From the cell containing the given text, extract its center point as (x, y) coordinate. 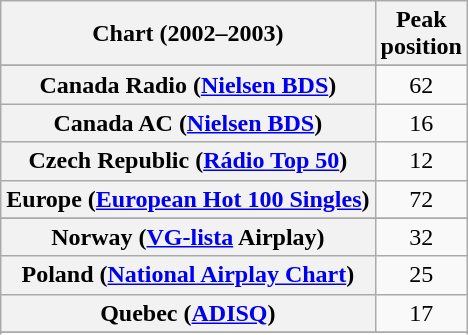
32 (421, 237)
62 (421, 85)
25 (421, 275)
Chart (2002–2003) (188, 34)
Canada Radio (Nielsen BDS) (188, 85)
Peakposition (421, 34)
Norway (VG-lista Airplay) (188, 237)
72 (421, 199)
Europe (European Hot 100 Singles) (188, 199)
16 (421, 123)
Poland (National Airplay Chart) (188, 275)
12 (421, 161)
Quebec (ADISQ) (188, 313)
Czech Republic (Rádio Top 50) (188, 161)
Canada AC (Nielsen BDS) (188, 123)
17 (421, 313)
